For the text-containing cell, return its midpoint in (x, y) coordinate format. 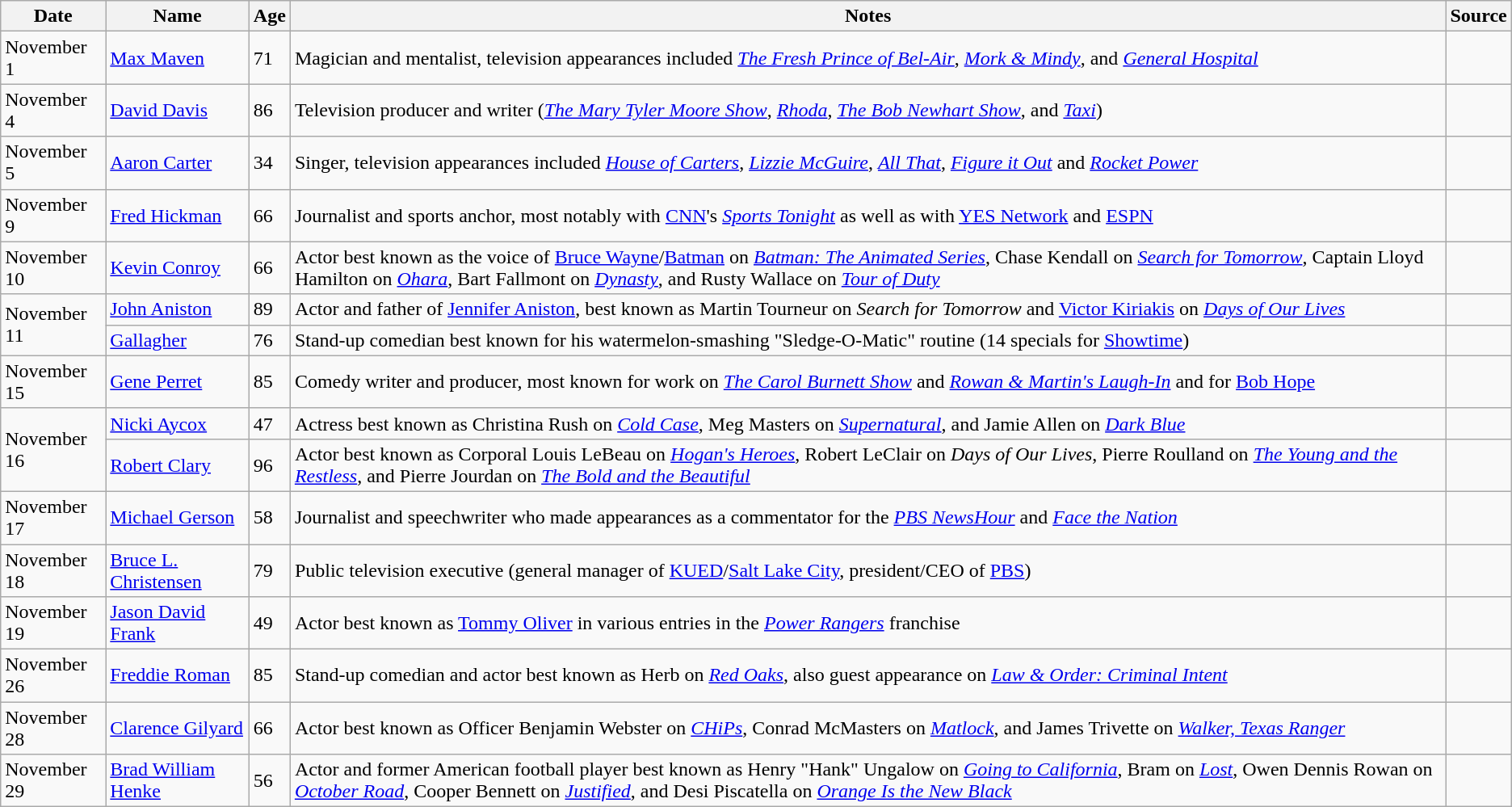
Actor best known as Officer Benjamin Webster on CHiPs, Conrad McMasters on Matlock, and James Trivette on Walker, Texas Ranger (867, 729)
Age (270, 16)
November 9 (53, 215)
Name (178, 16)
Brad William Henke (178, 780)
58 (270, 517)
86 (270, 110)
56 (270, 780)
Freddie Roman (178, 675)
November 28 (53, 729)
November 4 (53, 110)
49 (270, 624)
Kevin Conroy (178, 268)
November 10 (53, 268)
Comedy writer and producer, most known for work on The Carol Burnett Show and Rowan & Martin's Laugh-In and for Bob Hope (867, 381)
November 29 (53, 780)
Journalist and speechwriter who made appearances as a commentator for the PBS NewsHour and Face the Nation (867, 517)
Actress best known as Christina Rush on Cold Case, Meg Masters on Supernatural, and Jamie Allen on Dark Blue (867, 423)
November 5 (53, 163)
November 19 (53, 624)
79 (270, 570)
November 1 (53, 58)
David Davis (178, 110)
Stand-up comedian best known for his watermelon-smashing "Sledge-O-Matic" routine (14 specials for Showtime) (867, 340)
November 17 (53, 517)
Clarence Gilyard (178, 729)
Robert Clary (178, 465)
76 (270, 340)
47 (270, 423)
November 16 (53, 449)
89 (270, 309)
Gallagher (178, 340)
Actor and father of Jennifer Aniston, best known as Martin Tourneur on Search for Tomorrow and Victor Kiriakis on Days of Our Lives (867, 309)
Fred Hickman (178, 215)
Bruce L. Christensen (178, 570)
Gene Perret (178, 381)
Stand-up comedian and actor best known as Herb on Red Oaks, also guest appearance on Law & Order: Criminal Intent (867, 675)
34 (270, 163)
Nicki Aycox (178, 423)
Journalist and sports anchor, most notably with CNN's Sports Tonight as well as with YES Network and ESPN (867, 215)
Michael Gerson (178, 517)
November 11 (53, 325)
Public television executive (general manager of KUED/Salt Lake City, president/CEO of PBS) (867, 570)
Date (53, 16)
Actor best known as Tommy Oliver in various entries in the Power Rangers franchise (867, 624)
Max Maven (178, 58)
November 26 (53, 675)
Notes (867, 16)
Singer, television appearances included House of Carters, Lizzie McGuire, All That, Figure it Out and Rocket Power (867, 163)
71 (270, 58)
Magician and mentalist, television appearances included The Fresh Prince of Bel-Air, Mork & Mindy, and General Hospital (867, 58)
Aaron Carter (178, 163)
John Aniston (178, 309)
Jason David Frank (178, 624)
Television producer and writer (The Mary Tyler Moore Show, Rhoda, The Bob Newhart Show, and Taxi) (867, 110)
96 (270, 465)
November 18 (53, 570)
Source (1478, 16)
November 15 (53, 381)
